Determine the [X, Y] coordinate at the center of the cell enclosing the given text.  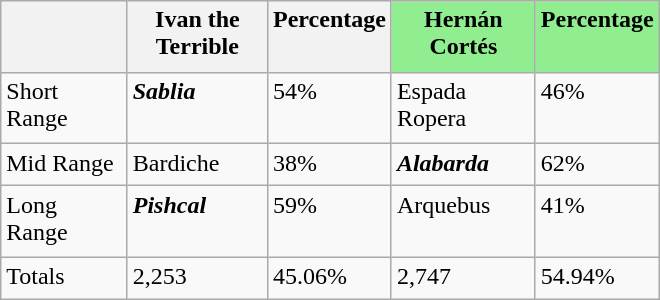
Totals [64, 278]
Short Range [64, 108]
62% [597, 165]
46% [597, 108]
54% [330, 108]
Bardiche [197, 165]
Mid Range [64, 165]
Sablia [197, 108]
Ivan the Terrible [197, 37]
41% [597, 222]
Alabarda [463, 165]
Hernán Cortés [463, 37]
Arquebus [463, 222]
38% [330, 165]
59% [330, 222]
45.06% [330, 278]
54.94% [597, 278]
Pishcal [197, 222]
Espada Ropera [463, 108]
2,253 [197, 278]
Long Range [64, 222]
2,747 [463, 278]
